Detect which cell encompasses the target text, then output its (X, Y) center coordinate. 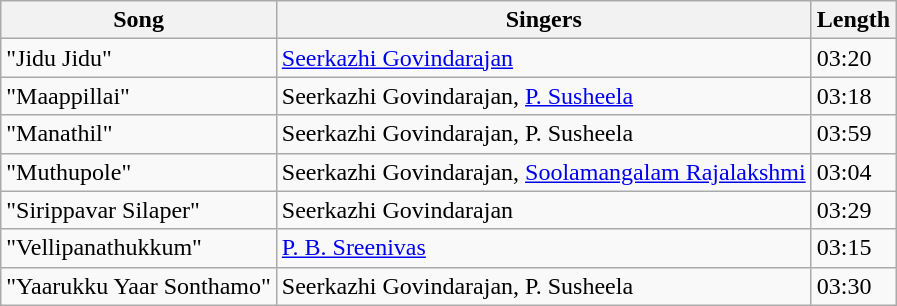
03:15 (853, 248)
"Yaarukku Yaar Sonthamo" (139, 286)
03:30 (853, 286)
Singers (544, 20)
03:29 (853, 210)
Seerkazhi Govindarajan, Soolamangalam Rajalakshmi (544, 172)
"Vellipanathukkum" (139, 248)
03:18 (853, 96)
"Sirippavar Silaper" (139, 210)
03:04 (853, 172)
Length (853, 20)
03:20 (853, 58)
P. B. Sreenivas (544, 248)
"Manathil" (139, 134)
"Maappillai" (139, 96)
03:59 (853, 134)
"Jidu Jidu" (139, 58)
Song (139, 20)
"Muthupole" (139, 172)
